Detect which cell encompasses the target text, then output its [X, Y] center coordinate. 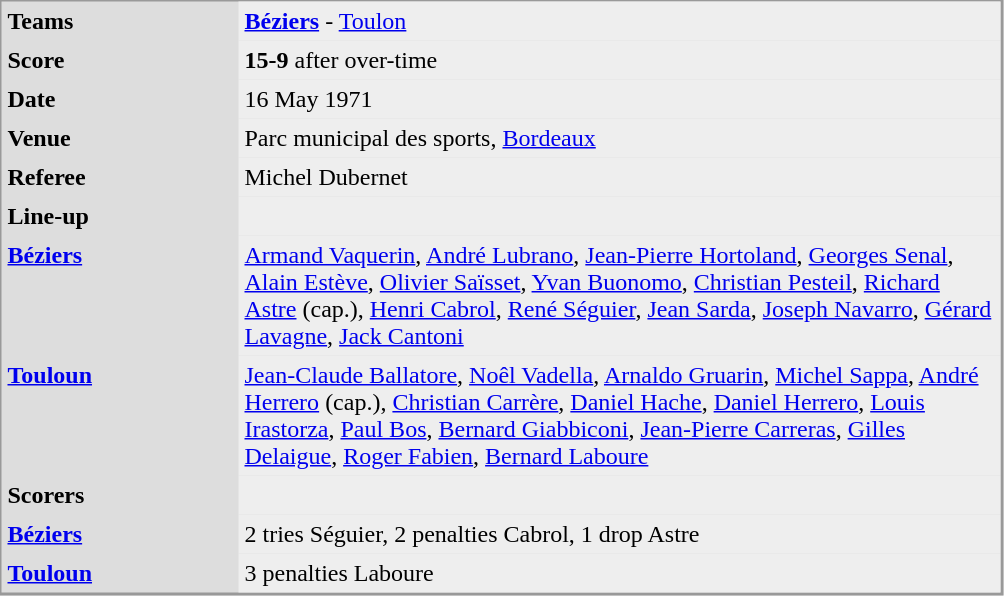
Score [120, 60]
Teams [120, 22]
2 tries Séguier, 2 penalties Cabrol, 1 drop Astre [619, 534]
15-9 after over-time [619, 60]
Venue [120, 138]
Béziers - Toulon [619, 22]
Date [120, 100]
Michel Dubernet [619, 178]
16 May 1971 [619, 100]
3 penalties Laboure [619, 574]
Parc municipal des sports, Bordeaux [619, 138]
Referee [120, 178]
Line-up [120, 216]
Scorers [120, 496]
